Scan for the cell matching the given text and deliver its (x, y) coordinate at center. 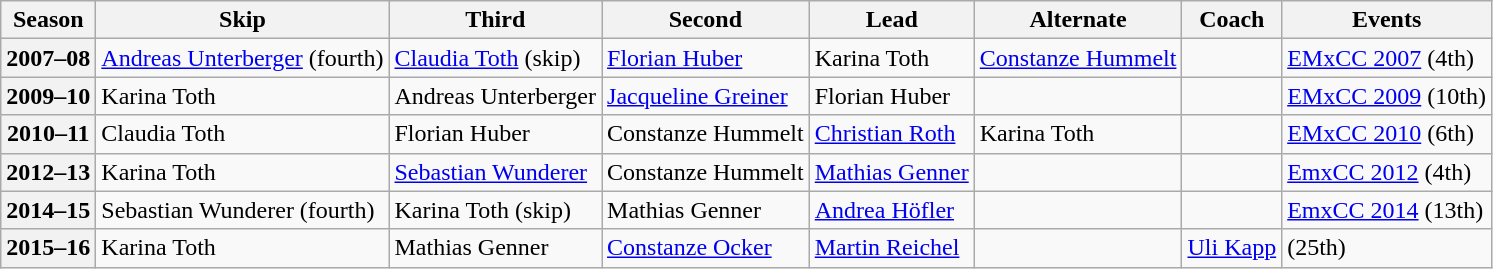
Christian Roth (892, 134)
Constanze Ocker (706, 248)
2010–11 (48, 134)
Andreas Unterberger (496, 96)
2012–13 (48, 172)
Second (706, 20)
Sebastian Wunderer (496, 172)
2007–08 (48, 58)
Andrea Höfler (892, 210)
EMxCC 2009 (10th) (1387, 96)
(25th) (1387, 248)
Events (1387, 20)
EmxCC 2012 (4th) (1387, 172)
2009–10 (48, 96)
Uli Kapp (1232, 248)
Martin Reichel (892, 248)
EmxCC 2014 (13th) (1387, 210)
EMxCC 2010 (6th) (1387, 134)
Andreas Unterberger (fourth) (242, 58)
Claudia Toth (242, 134)
Jacqueline Greiner (706, 96)
EMxCC 2007 (4th) (1387, 58)
Third (496, 20)
Coach (1232, 20)
Lead (892, 20)
Skip (242, 20)
Season (48, 20)
Alternate (1078, 20)
Claudia Toth (skip) (496, 58)
Karina Toth (skip) (496, 210)
Sebastian Wunderer (fourth) (242, 210)
2015–16 (48, 248)
2014–15 (48, 210)
